Scan for the cell matching the given text and deliver its [x, y] coordinate at center. 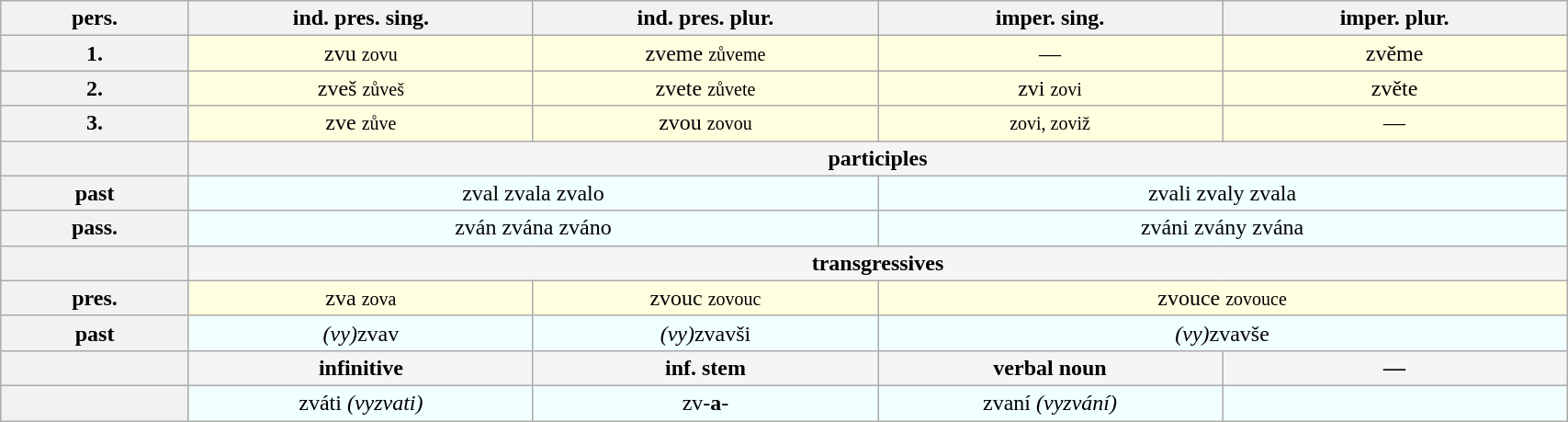
(vy)zvav [360, 333]
ind. pres. sing. [360, 18]
zvěme [1394, 53]
(vy)zvavši [705, 333]
zvěte [1394, 88]
zváni zvány zvána [1223, 228]
imper. sing. [1051, 18]
zvi zovi [1051, 88]
zvaní (vyzvání) [1051, 403]
zovi, zoviž [1051, 123]
zval zvala zvalo [533, 193]
1. [96, 53]
zvou zovou [705, 123]
zvali zvaly zvala [1223, 193]
zvouce zovouce [1223, 298]
pers. [96, 18]
zvete zůvete [705, 88]
transgressives [877, 263]
pres. [96, 298]
zveme zůveme [705, 53]
zve zůve [360, 123]
3. [96, 123]
zvouc zovouc [705, 298]
2. [96, 88]
zván zvána zváno [533, 228]
infinitive [360, 368]
ind. pres. plur. [705, 18]
zveš zůveš [360, 88]
zváti (vyzvati) [360, 403]
verbal noun [1051, 368]
pass. [96, 228]
inf. stem [705, 368]
(vy)zvavše [1223, 333]
zvu zovu [360, 53]
participles [877, 158]
imper. plur. [1394, 18]
zva zova [360, 298]
zv-a- [705, 403]
